Pinpoint the cell where the given text exists, returning its (X, Y) midpoint coordinate. 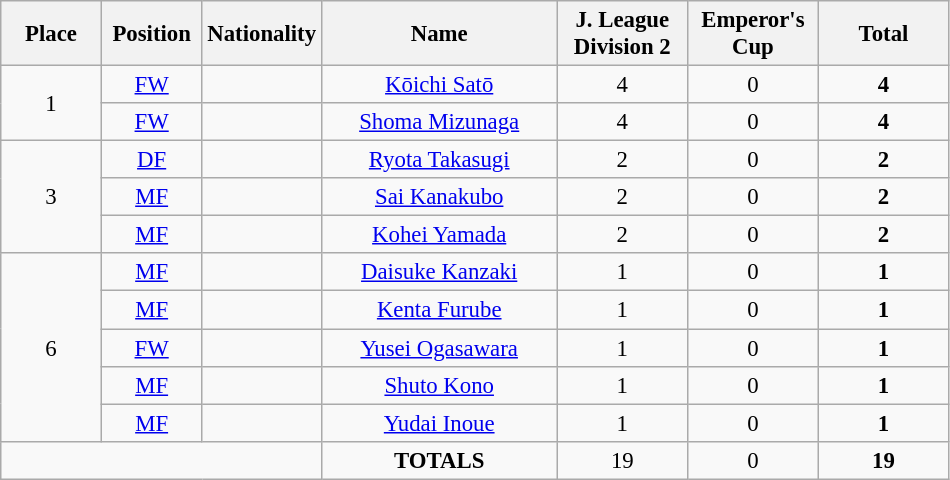
Kenta Furube (439, 310)
Shoma Mizunaga (439, 122)
Yudai Inoue (439, 423)
Kohei Yamada (439, 235)
TOTALS (439, 460)
Daisuke Kanzaki (439, 273)
Shuto Kono (439, 385)
6 (52, 348)
Nationality (262, 34)
DF (152, 160)
Emperor's Cup (754, 34)
Place (52, 34)
Ryota Takasugi (439, 160)
J. League Division 2 (622, 34)
Kōichi Satō (439, 85)
Sai Kanakubo (439, 197)
3 (52, 198)
Yusei Ogasawara (439, 348)
Total (884, 34)
Position (152, 34)
Name (439, 34)
